Scan for the cell matching the given text and deliver its (X, Y) coordinate at center. 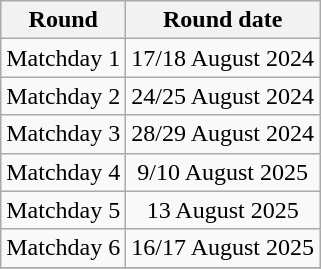
17/18 August 2024 (223, 58)
Round (64, 20)
16/17 August 2025 (223, 248)
28/29 August 2024 (223, 134)
Matchday 5 (64, 210)
9/10 August 2025 (223, 172)
24/25 August 2024 (223, 96)
13 August 2025 (223, 210)
Matchday 4 (64, 172)
Matchday 1 (64, 58)
Matchday 3 (64, 134)
Matchday 6 (64, 248)
Matchday 2 (64, 96)
Round date (223, 20)
